Provide the (x, y) coordinate of the cell's center where the given text is located.  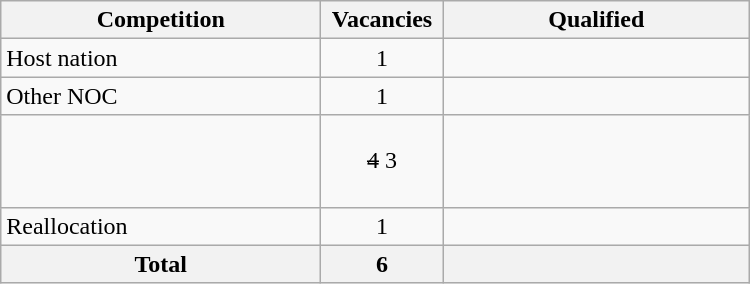
Total (161, 264)
6 (382, 264)
Reallocation (161, 226)
Host nation (161, 58)
Vacancies (382, 20)
Competition (161, 20)
4 3 (382, 161)
Other NOC (161, 96)
Qualified (596, 20)
